Extract the [X, Y] coordinate from the center of the cell holding the provided text.  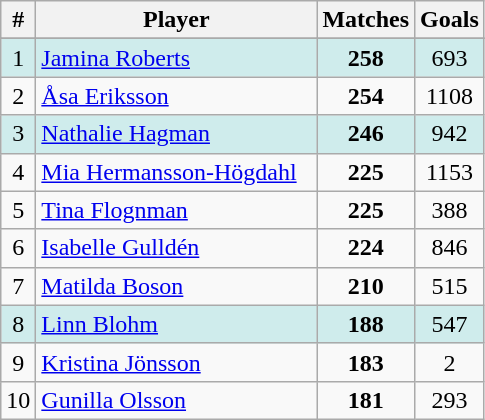
7 [18, 286]
693 [450, 58]
183 [366, 362]
4 [18, 172]
846 [450, 248]
Tina Flognman [176, 210]
181 [366, 400]
Kristina Jönsson [176, 362]
1153 [450, 172]
3 [18, 134]
188 [366, 324]
Isabelle Gulldén [176, 248]
Nathalie Hagman [176, 134]
293 [450, 400]
254 [366, 96]
Player [176, 20]
1 [18, 58]
9 [18, 362]
Jamina Roberts [176, 58]
5 [18, 210]
388 [450, 210]
Matches [366, 20]
258 [366, 58]
Matilda Boson [176, 286]
Goals [450, 20]
1108 [450, 96]
8 [18, 324]
Gunilla Olsson [176, 400]
515 [450, 286]
Åsa Eriksson [176, 96]
Mia Hermansson-Högdahl [176, 172]
Linn Blohm [176, 324]
10 [18, 400]
224 [366, 248]
# [18, 20]
547 [450, 324]
942 [450, 134]
6 [18, 248]
246 [366, 134]
210 [366, 286]
